For the text-containing cell, return its midpoint in [x, y] coordinate format. 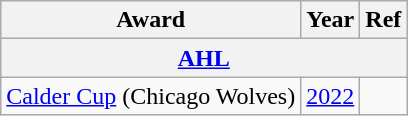
Ref [384, 20]
2022 [330, 96]
Calder Cup (Chicago Wolves) [151, 96]
AHL [204, 58]
Year [330, 20]
Award [151, 20]
